For the text-containing cell, return its midpoint in [X, Y] coordinate format. 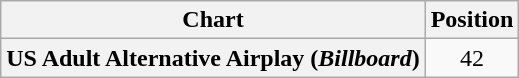
Position [472, 20]
42 [472, 58]
US Adult Alternative Airplay (Billboard) [213, 58]
Chart [213, 20]
